Capture the cell that displays the provided text and extract its (X, Y) central coordinate. 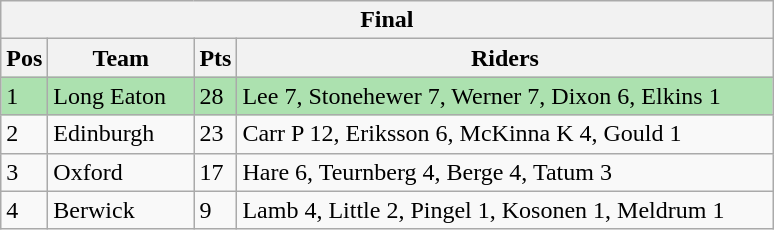
Pos (24, 58)
Final (387, 20)
Oxford (121, 172)
Long Eaton (121, 96)
Lee 7, Stonehewer 7, Werner 7, Dixon 6, Elkins 1 (505, 96)
3 (24, 172)
28 (216, 96)
1 (24, 96)
Hare 6, Teurnberg 4, Berge 4, Tatum 3 (505, 172)
Carr P 12, Eriksson 6, McKinna K 4, Gould 1 (505, 134)
Team (121, 58)
23 (216, 134)
4 (24, 210)
Berwick (121, 210)
Pts (216, 58)
9 (216, 210)
2 (24, 134)
Riders (505, 58)
17 (216, 172)
Lamb 4, Little 2, Pingel 1, Kosonen 1, Meldrum 1 (505, 210)
Edinburgh (121, 134)
